Return the (x, y) coordinate for the center point of the cell that contains the specified text.  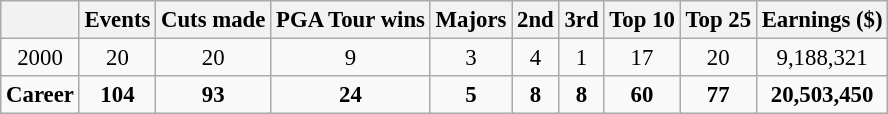
3rd (582, 20)
PGA Tour wins (351, 20)
Majors (470, 20)
20,503,450 (822, 95)
104 (117, 95)
60 (642, 95)
93 (214, 95)
Earnings ($) (822, 20)
2nd (536, 20)
2000 (40, 58)
5 (470, 95)
Top 25 (718, 20)
4 (536, 58)
Top 10 (642, 20)
1 (582, 58)
3 (470, 58)
9 (351, 58)
24 (351, 95)
77 (718, 95)
Cuts made (214, 20)
17 (642, 58)
Events (117, 20)
9,188,321 (822, 58)
Career (40, 95)
